Determine the [x, y] coordinate at the center of the cell enclosing the given text.  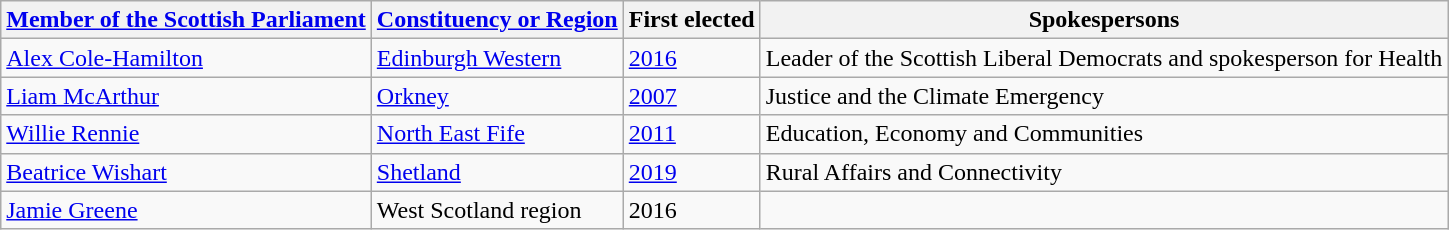
Beatrice Wishart [186, 172]
Justice and the Climate Emergency [1104, 96]
Leader of the Scottish Liberal Democrats and spokesperson for Health [1104, 58]
Constituency or Region [497, 20]
First elected [692, 20]
Willie Rennie [186, 134]
2019 [692, 172]
Rural Affairs and Connectivity [1104, 172]
Spokespersons [1104, 20]
West Scotland region [497, 210]
2011 [692, 134]
Liam McArthur [186, 96]
Education, Economy and Communities [1104, 134]
Shetland [497, 172]
2007 [692, 96]
Orkney [497, 96]
North East Fife [497, 134]
Member of the Scottish Parliament [186, 20]
Alex Cole-Hamilton [186, 58]
Jamie Greene [186, 210]
Edinburgh Western [497, 58]
